Capture the cell that displays the provided text and extract its (X, Y) central coordinate. 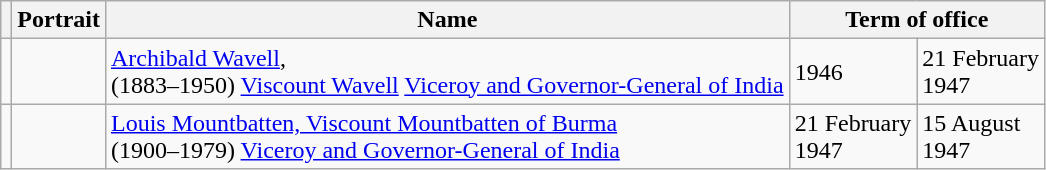
Portrait (59, 20)
1946 (853, 72)
Name (447, 20)
15 August1947 (981, 136)
Term of office (916, 20)
Archibald Wavell,(1883–1950) Viscount Wavell Viceroy and Governor-General of India (447, 72)
Louis Mountbatten, Viscount Mountbatten of Burma(1900–1979) Viceroy and Governor-General of India (447, 136)
